Extract the (X, Y) coordinate from the center of the cell holding the provided text.  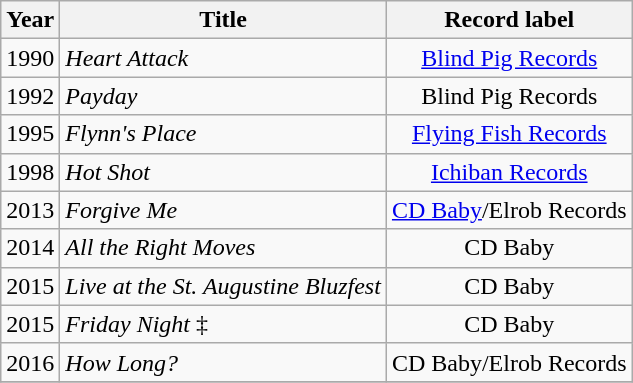
Friday Night ‡ (224, 324)
1992 (30, 96)
2016 (30, 362)
All the Right Moves (224, 248)
Year (30, 20)
How Long? (224, 362)
Flying Fish Records (509, 134)
Heart Attack (224, 58)
Forgive Me (224, 210)
1990 (30, 58)
1998 (30, 172)
2013 (30, 210)
Ichiban Records (509, 172)
Live at the St. Augustine Bluzfest (224, 286)
Title (224, 20)
Record label (509, 20)
Payday (224, 96)
1995 (30, 134)
Hot Shot (224, 172)
2014 (30, 248)
Flynn's Place (224, 134)
